Capture the cell that displays the provided text and extract its [X, Y] central coordinate. 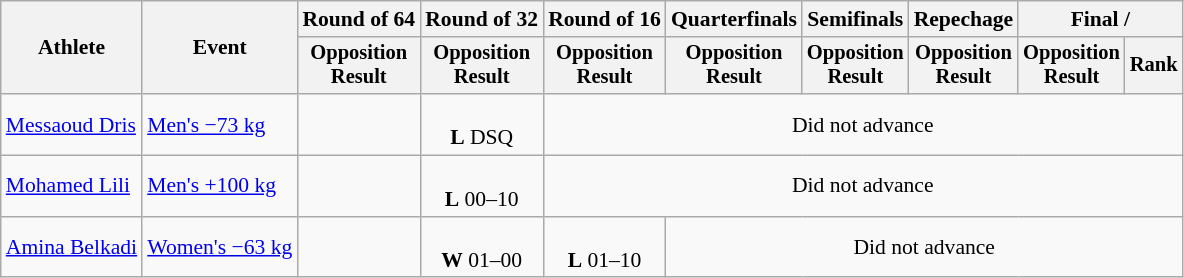
Rank [1154, 66]
W 01–00 [482, 248]
Men's −73 kg [220, 124]
Final / [1100, 19]
Athlete [72, 48]
Round of 16 [604, 19]
Semifinals [856, 19]
Round of 32 [482, 19]
Repechage [964, 19]
Quarterfinals [734, 19]
L 00–10 [482, 186]
Amina Belkadi [72, 248]
Men's +100 kg [220, 186]
Round of 64 [358, 19]
Event [220, 48]
Women's −63 kg [220, 248]
Mohamed Lili [72, 186]
L DSQ [482, 124]
L 01–10 [604, 248]
Messaoud Dris [72, 124]
